Capture the cell that displays the provided text and extract its [x, y] central coordinate. 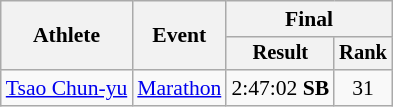
Athlete [67, 36]
Result [280, 54]
31 [363, 88]
Marathon [179, 88]
Final [308, 19]
Tsao Chun-yu [67, 88]
2:47:02 SB [280, 88]
Rank [363, 54]
Event [179, 36]
